For the text-containing cell, return its midpoint in [x, y] coordinate format. 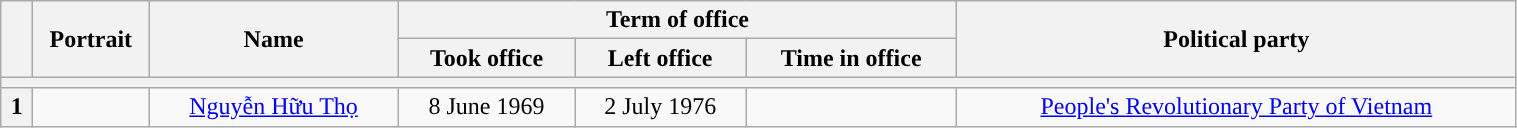
Term of office [677, 20]
8 June 1969 [486, 107]
Political party [1236, 39]
People's Revolutionary Party of Vietnam [1236, 107]
Left office [660, 58]
1 [17, 107]
2 July 1976 [660, 107]
Time in office [852, 58]
Name [274, 39]
Portrait [91, 39]
Took office [486, 58]
Nguyễn Hữu Thọ [274, 107]
